Scan for the cell matching the given text and deliver its [x, y] coordinate at center. 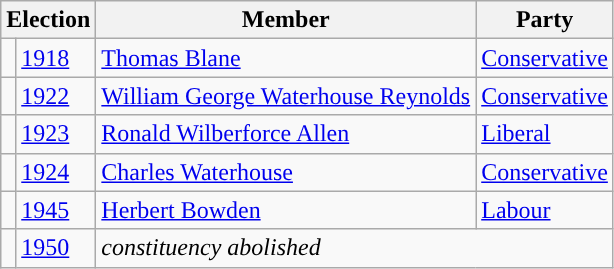
Election [48, 20]
Labour [545, 210]
1945 [56, 210]
Thomas Blane [286, 58]
1922 [56, 96]
Ronald Wilberforce Allen [286, 134]
constituency abolished [355, 248]
Charles Waterhouse [286, 172]
Liberal [545, 134]
1918 [56, 58]
1923 [56, 134]
William George Waterhouse Reynolds [286, 96]
Party [545, 20]
1950 [56, 248]
Member [286, 20]
Herbert Bowden [286, 210]
1924 [56, 172]
